Return (x, y) of the center of cell containing provided text 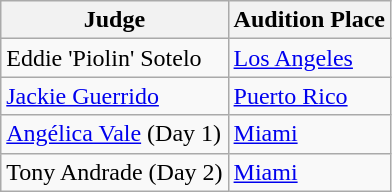
Judge (114, 20)
Angélica Vale (Day 1) (114, 134)
Audition Place (309, 20)
Eddie 'Piolin' Sotelo (114, 58)
Jackie Guerrido (114, 96)
Tony Andrade (Day 2) (114, 172)
Los Angeles (309, 58)
Puerto Rico (309, 96)
